For the text-containing cell, return its midpoint in [X, Y] coordinate format. 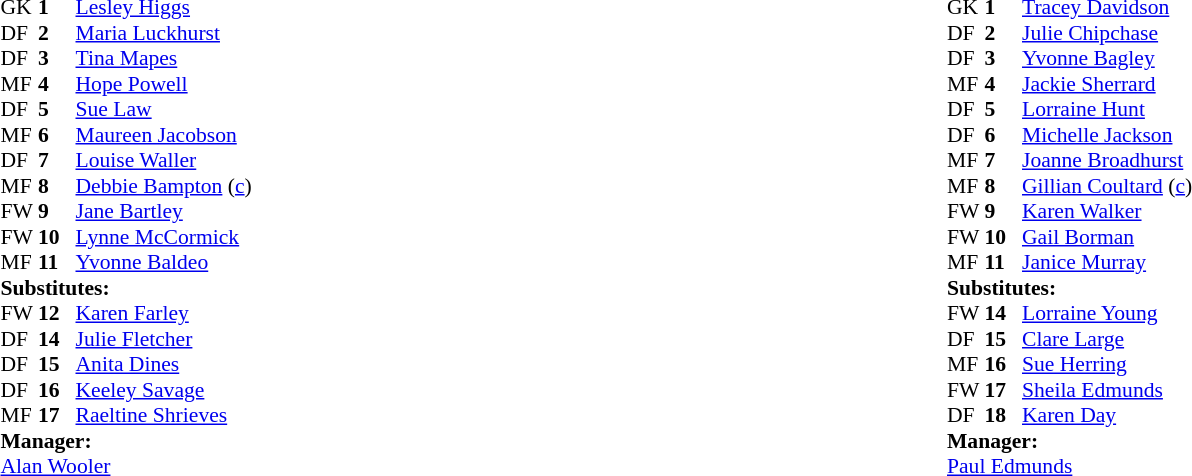
Tina Mapes [164, 59]
Janice Murray [1107, 263]
Hope Powell [164, 84]
Raeltine Shrieves [164, 415]
Gail Borman [1107, 237]
Karen Walker [1107, 211]
Sue Herring [1107, 365]
Debbie Bampton (c) [164, 186]
18 [1003, 415]
Joanne Broadhurst [1107, 161]
Julie Fletcher [164, 339]
Michelle Jackson [1107, 135]
Maureen Jacobson [164, 135]
Louise Waller [164, 161]
Lynne McCormick [164, 237]
Sue Law [164, 109]
Jane Bartley [164, 211]
Karen Day [1107, 415]
Yvonne Baldeo [164, 263]
Maria Luckhurst [164, 33]
Julie Chipchase [1107, 33]
Anita Dines [164, 365]
Karen Farley [164, 313]
Yvonne Bagley [1107, 59]
12 [57, 313]
Keeley Savage [164, 390]
Gillian Coultard (c) [1107, 186]
Jackie Sherrard [1107, 84]
Lorraine Hunt [1107, 109]
Lorraine Young [1107, 313]
Clare Large [1107, 339]
Sheila Edmunds [1107, 390]
